Output the [x, y] coordinate of the center of the cell containing the given text.  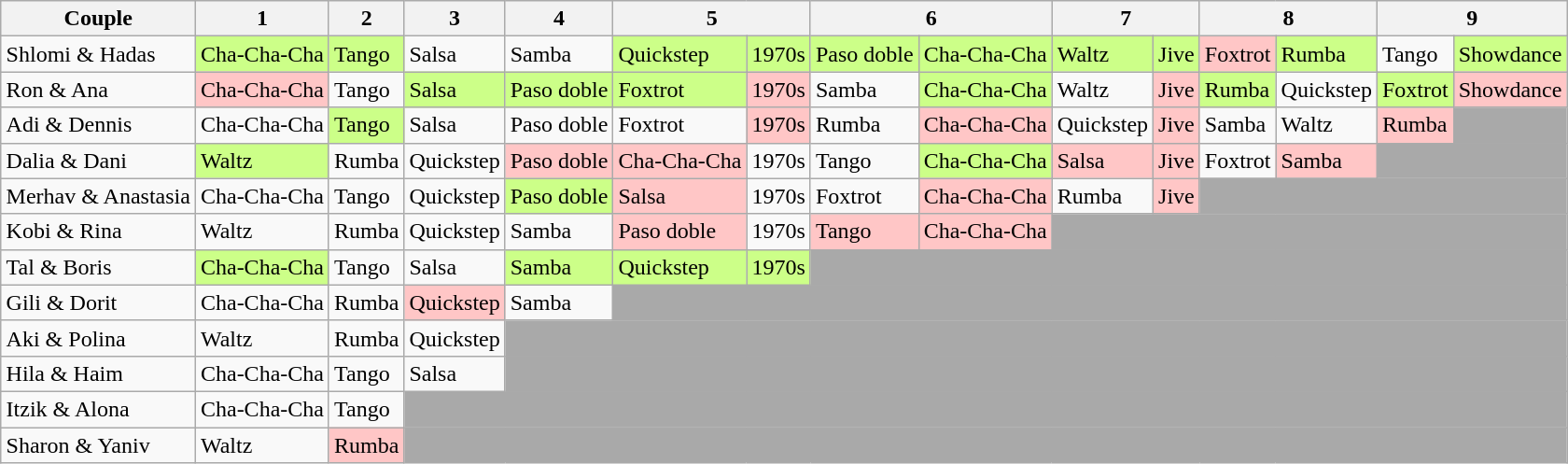
Sharon & Yaniv [98, 445]
Itzik & Alona [98, 409]
Kobi & Rina [98, 232]
Adi & Dennis [98, 125]
Ron & Ana [98, 90]
Shlomi & Hadas [98, 54]
3 [455, 19]
Dalia & Dani [98, 161]
7 [1126, 19]
Gili & Dorit [98, 302]
5 [711, 19]
1 [261, 19]
Couple [98, 19]
6 [931, 19]
8 [1288, 19]
4 [559, 19]
Merhav & Anastasia [98, 196]
Hila & Haim [98, 373]
Aki & Polina [98, 338]
Tal & Boris [98, 267]
2 [366, 19]
9 [1471, 19]
